From the cell containing the given text, extract its center point as (x, y) coordinate. 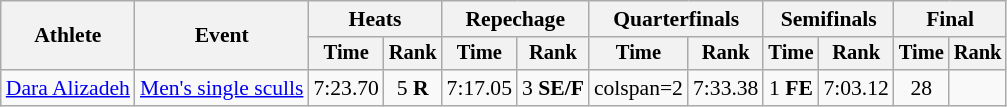
Heats (374, 19)
colspan=2 (638, 88)
Men's single sculls (222, 88)
28 (922, 88)
Athlete (68, 36)
7:33.38 (726, 88)
Repechage (516, 19)
7:17.05 (480, 88)
7:23.70 (346, 88)
Final (950, 19)
Quarterfinals (676, 19)
Event (222, 36)
Semifinals (828, 19)
7:03.12 (856, 88)
5 R (413, 88)
1 FE (790, 88)
3 SE/F (553, 88)
Dara Alizadeh (68, 88)
